Scan for the cell matching the given text and deliver its [x, y] coordinate at center. 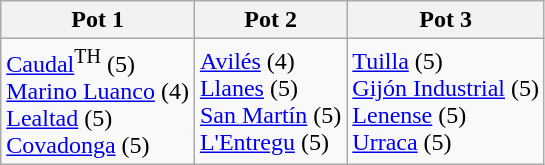
Avilés (4)Llanes (5)San Martín (5)L'Entregu (5) [270, 102]
Tuilla (5)Gijón Industrial (5)Lenense (5)Urraca (5) [446, 102]
Pot 3 [446, 20]
Pot 1 [98, 20]
Pot 2 [270, 20]
CaudalTH (5)Marino Luanco (4)Lealtad (5)Covadonga (5) [98, 102]
